Locate the cell with the specified text and output its [X, Y] center coordinate. 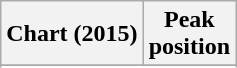
Chart (2015) [72, 34]
Peakposition [189, 34]
